Scan for the cell matching the given text and deliver its (X, Y) coordinate at center. 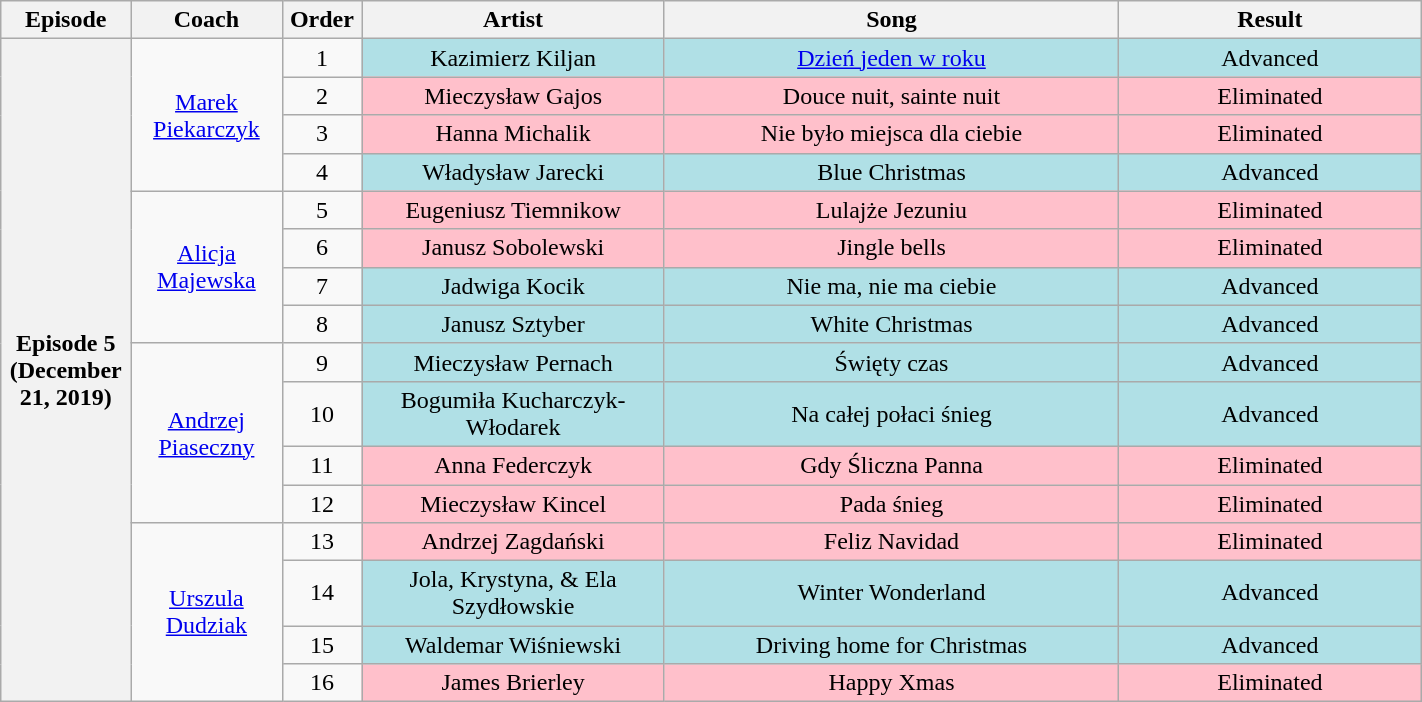
Artist (514, 20)
Blue Christmas (891, 172)
Nie było miejsca dla ciebie (891, 134)
Douce nuit, sainte nuit (891, 96)
Result (1270, 20)
Anna Federczyk (514, 465)
10 (322, 414)
13 (322, 542)
Episode (66, 20)
7 (322, 286)
Mieczysław Gajos (514, 96)
6 (322, 248)
White Christmas (891, 324)
Driving home for Christmas (891, 645)
Order (322, 20)
Episode 5 (December 21, 2019) (66, 370)
Pada śnieg (891, 503)
Coach (206, 20)
Winter Wonderland (891, 594)
Andrzej Zagdański (514, 542)
Happy Xmas (891, 683)
Waldemar Wiśniewski (514, 645)
Mieczysław Kincel (514, 503)
Hanna Michalik (514, 134)
11 (322, 465)
Janusz Sztyber (514, 324)
Jingle bells (891, 248)
James Brierley (514, 683)
Gdy Śliczna Panna (891, 465)
Na całej połaci śnieg (891, 414)
Lulajże Jezuniu (891, 210)
Urszula Dudziak (206, 612)
15 (322, 645)
9 (322, 362)
1 (322, 58)
Alicja Majewska (206, 267)
8 (322, 324)
Bogumiła Kucharczyk-Włodarek (514, 414)
5 (322, 210)
2 (322, 96)
Song (891, 20)
16 (322, 683)
Jola, Krystyna, & Ela Szydłowskie (514, 594)
12 (322, 503)
Eugeniusz Tiemnikow (514, 210)
4 (322, 172)
Marek Piekarczyk (206, 115)
3 (322, 134)
Władysław Jarecki (514, 172)
Święty czas (891, 362)
Andrzej Piaseczny (206, 432)
Jadwiga Kocik (514, 286)
Kazimierz Kiljan (514, 58)
Mieczysław Pernach (514, 362)
Nie ma, nie ma ciebie (891, 286)
Dzień jeden w roku (891, 58)
Janusz Sobolewski (514, 248)
14 (322, 594)
Feliz Navidad (891, 542)
